Capture the cell that displays the provided text and extract its [X, Y] central coordinate. 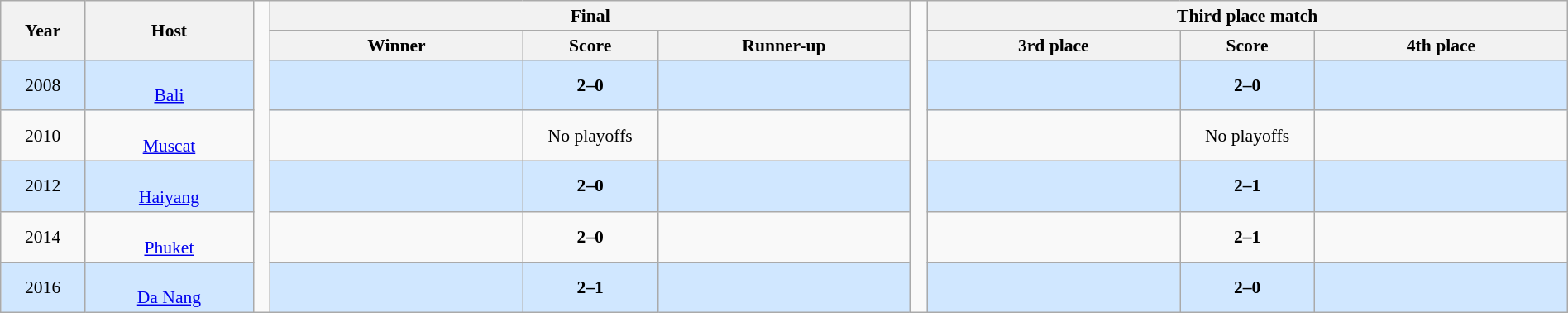
Phuket [170, 237]
Runner-up [784, 46]
Muscat [170, 136]
2016 [43, 288]
Year [43, 30]
Da Nang [170, 288]
2010 [43, 136]
3rd place [1054, 46]
2008 [43, 84]
2012 [43, 187]
4th place [1441, 46]
Haiyang [170, 187]
Host [170, 30]
Final [590, 16]
Winner [397, 46]
Third place match [1247, 16]
Bali [170, 84]
2014 [43, 237]
